Extract the (X, Y) coordinate from the center of the cell holding the provided text.  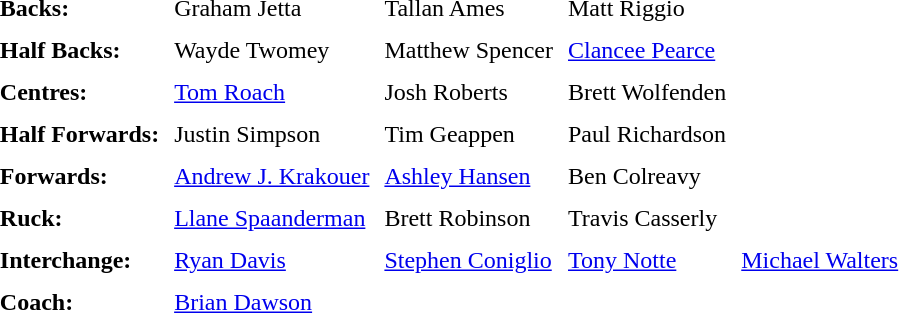
Clancee Pearce (647, 50)
Wayde Twomey (272, 50)
Josh Roberts (468, 92)
Brett Wolfenden (647, 92)
Llane Spaanderman (272, 218)
Ben Colreavy (647, 176)
Ashley Hansen (468, 176)
Tony Notte (647, 260)
Ryan Davis (272, 260)
Stephen Coniglio (468, 260)
Paul Richardson (647, 134)
Tim Geappen (468, 134)
Brett Robinson (468, 218)
Travis Casserly (647, 218)
Andrew J. Krakouer (272, 176)
Justin Simpson (272, 134)
Tom Roach (272, 92)
Matthew Spencer (468, 50)
